Locate the cell with the specified text and output its [X, Y] center coordinate. 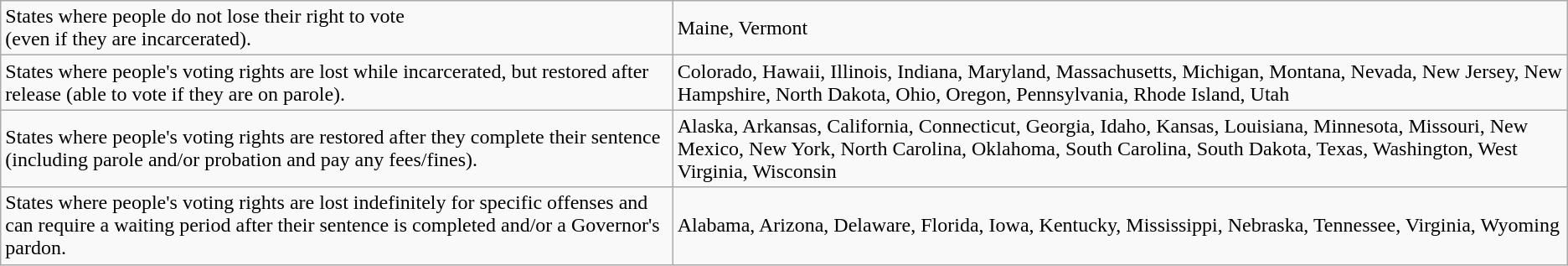
Alabama, Arizona, Delaware, Florida, Iowa, Kentucky, Mississippi, Nebraska, Tennessee, Virginia, Wyoming [1120, 226]
States where people do not lose their right to vote(even if they are incarcerated). [337, 29]
Maine, Vermont [1120, 29]
States where people's voting rights are restored after they complete their sentence (including parole and/or probation and pay any fees/fines). [337, 149]
States where people's voting rights are lost while incarcerated, but restored after release (able to vote if they are on parole). [337, 82]
